Return (x, y) of the center of cell containing provided text 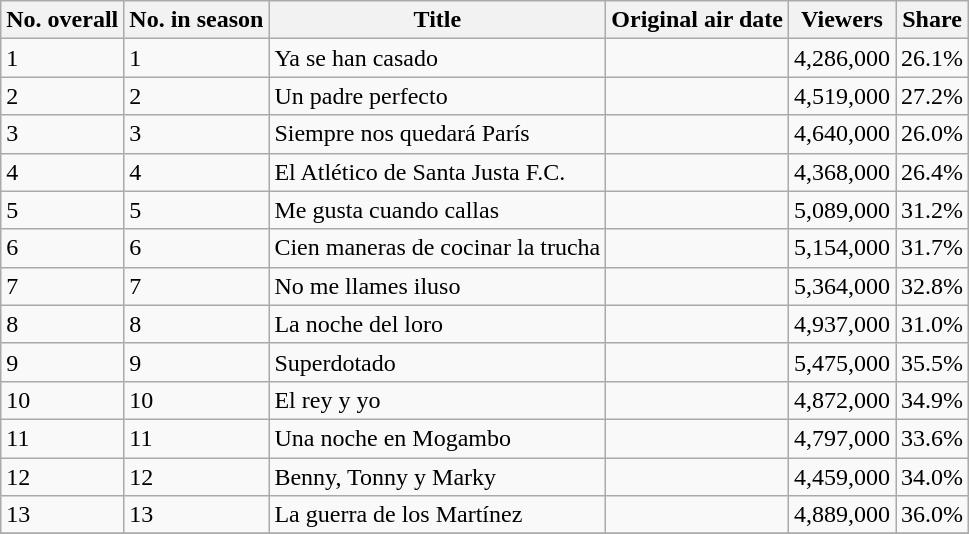
No. in season (196, 20)
4,368,000 (842, 172)
Benny, Tonny y Marky (438, 477)
34.9% (932, 400)
31.2% (932, 210)
4,640,000 (842, 134)
4,519,000 (842, 96)
Ya se han casado (438, 58)
5,154,000 (842, 248)
26.4% (932, 172)
4,889,000 (842, 515)
26.1% (932, 58)
Superdotado (438, 362)
32.8% (932, 286)
4,459,000 (842, 477)
El rey y yo (438, 400)
4,286,000 (842, 58)
Title (438, 20)
Siempre nos quedará París (438, 134)
35.5% (932, 362)
Una noche en Mogambo (438, 438)
No me llames iluso (438, 286)
31.0% (932, 324)
Original air date (698, 20)
31.7% (932, 248)
34.0% (932, 477)
Share (932, 20)
La noche del loro (438, 324)
33.6% (932, 438)
5,089,000 (842, 210)
27.2% (932, 96)
36.0% (932, 515)
4,872,000 (842, 400)
26.0% (932, 134)
Cien maneras de cocinar la trucha (438, 248)
Me gusta cuando callas (438, 210)
Un padre perfecto (438, 96)
No. overall (62, 20)
El Atlético de Santa Justa F.C. (438, 172)
4,797,000 (842, 438)
5,475,000 (842, 362)
La guerra de los Martínez (438, 515)
5,364,000 (842, 286)
Viewers (842, 20)
4,937,000 (842, 324)
